Detect which cell encompasses the target text, then output its [x, y] center coordinate. 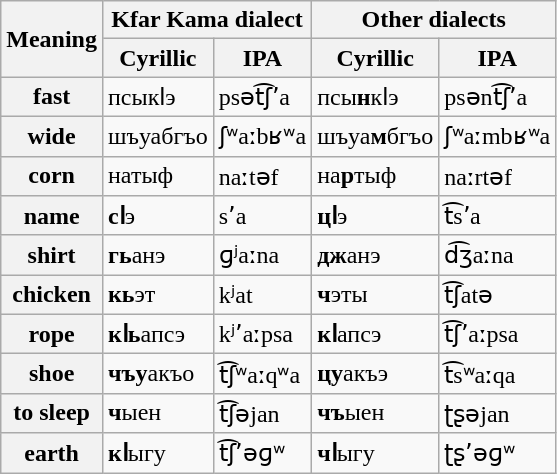
sʼa [262, 216]
шъуамбгъо [376, 136]
t͡ʃʼaːpsa [498, 334]
псыкӏэ [158, 97]
Meaning [52, 39]
to sleep [52, 413]
earth [52, 453]
натыф [158, 176]
wide [52, 136]
кӏыгу [158, 453]
t͡ʃʷaːqʷa [262, 374]
шъуабгъо [158, 136]
цӏэ [376, 216]
ɡʲaːna [262, 255]
psət͡ʃʼa [262, 97]
кӏапсэ [376, 334]
t͡sʷaːqa [498, 374]
сӏэ [158, 216]
chicken [52, 295]
t͡ʃatə [498, 295]
naːrtəf [498, 176]
псынкӏэ [376, 97]
t͡ʃəjan [262, 413]
ʃʷaːbʁʷa [262, 136]
джанэ [376, 255]
rope [52, 334]
fast [52, 97]
shirt [52, 255]
чъуакъо [158, 374]
чэты [376, 295]
kʲʼaːpsa [262, 334]
чӏыгу [376, 453]
t͡sʼa [498, 216]
kʲat [262, 295]
чъыен [376, 413]
цуакъэ [376, 374]
name [52, 216]
Kfar Kama dialect [206, 20]
naːtəf [262, 176]
d͡ʒaːna [498, 255]
нартыф [376, 176]
кьэт [158, 295]
shoe [52, 374]
psənt͡ʃʼa [498, 97]
кӏьапсэ [158, 334]
corn [52, 176]
ʈʂəjan [498, 413]
гьанэ [158, 255]
ʃʷaːmbʁʷa [498, 136]
Other dialects [434, 20]
ʈʂʼəɡʷ [498, 453]
t͡ʃʼəɡʷ [262, 453]
чыен [158, 413]
